Determine the [X, Y] coordinate at the center of the cell enclosing the given text.  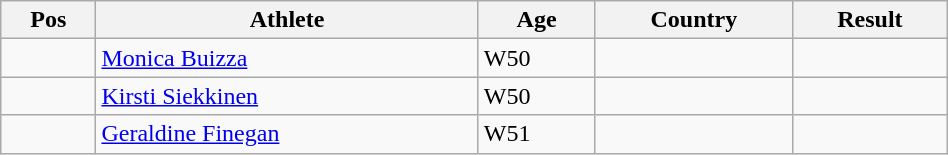
Athlete [287, 20]
Result [870, 20]
W51 [536, 134]
Country [694, 20]
Age [536, 20]
Kirsti Siekkinen [287, 96]
Monica Buizza [287, 58]
Pos [48, 20]
Geraldine Finegan [287, 134]
